Identify which cell holds the provided text, then report its [X, Y] central coordinate. 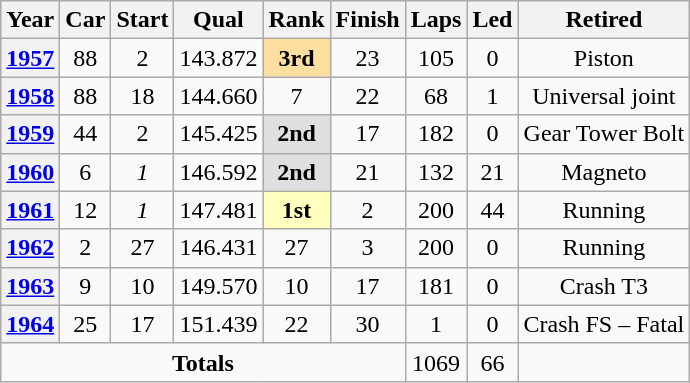
Car [86, 20]
Finish [368, 20]
181 [436, 286]
105 [436, 58]
9 [86, 286]
147.481 [218, 210]
Laps [436, 20]
144.660 [218, 96]
25 [86, 324]
1962 [30, 248]
Piston [604, 58]
Rank [296, 20]
143.872 [218, 58]
Qual [218, 20]
1960 [30, 172]
1069 [436, 362]
146.592 [218, 172]
Retired [604, 20]
Year [30, 20]
Crash T3 [604, 286]
182 [436, 134]
12 [86, 210]
3rd [296, 58]
23 [368, 58]
149.570 [218, 286]
151.439 [218, 324]
1957 [30, 58]
Led [492, 20]
Universal joint [604, 96]
66 [492, 362]
1964 [30, 324]
Crash FS – Fatal [604, 324]
3 [368, 248]
1963 [30, 286]
1958 [30, 96]
146.431 [218, 248]
Gear Tower Bolt [604, 134]
68 [436, 96]
Start [142, 20]
Magneto [604, 172]
7 [296, 96]
145.425 [218, 134]
1961 [30, 210]
6 [86, 172]
Totals [203, 362]
1st [296, 210]
132 [436, 172]
18 [142, 96]
30 [368, 324]
1959 [30, 134]
